From the cell containing the given text, extract its center point as (x, y) coordinate. 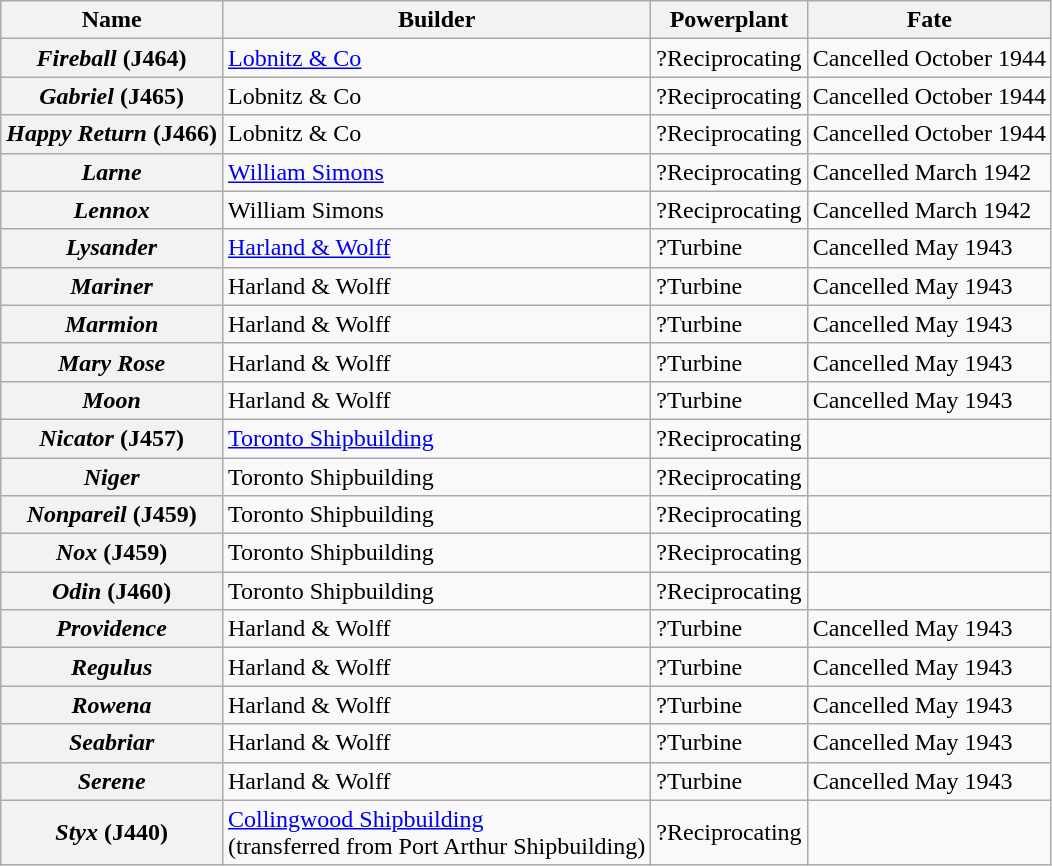
Gabriel (J465) (112, 96)
Serene (112, 781)
Seabriar (112, 743)
Odin (J460) (112, 591)
Name (112, 20)
Moon (112, 400)
Lennox (112, 210)
Fireball (J464) (112, 58)
Powerplant (729, 20)
Mariner (112, 286)
Nicator (J457) (112, 438)
Rowena (112, 705)
Nonpareil (J459) (112, 515)
Builder (436, 20)
Lysander (112, 248)
Styx (J440) (112, 832)
Collingwood Shipbuilding (transferred from Port Arthur Shipbuilding) (436, 832)
Happy Return (J466) (112, 134)
Niger (112, 477)
Fate (929, 20)
Larne (112, 172)
Mary Rose (112, 362)
Providence (112, 629)
Regulus (112, 667)
Nox (J459) (112, 553)
Marmion (112, 324)
